Extract the (x, y) coordinate from the center of the cell holding the provided text.  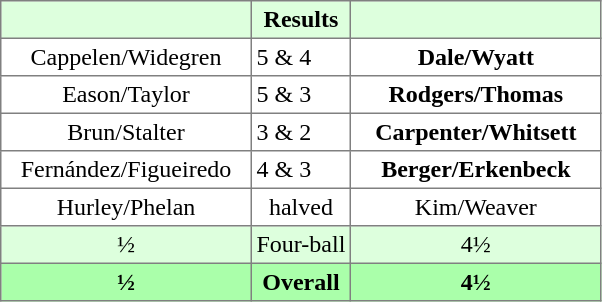
Brun/Stalter (126, 132)
4 & 3 (300, 170)
Results (300, 20)
Fernández/Figueiredo (126, 170)
Overall (300, 282)
Four-ball (300, 245)
3 & 2 (300, 132)
Dale/Wyatt (476, 57)
5 & 4 (300, 57)
Rodgers/Thomas (476, 95)
Eason/Taylor (126, 95)
5 & 3 (300, 95)
Cappelen/Widegren (126, 57)
halved (300, 207)
Kim/Weaver (476, 207)
Berger/Erkenbeck (476, 170)
Carpenter/Whitsett (476, 132)
Hurley/Phelan (126, 207)
